Return the [x, y] coordinate for the center point of the cell that contains the specified text.  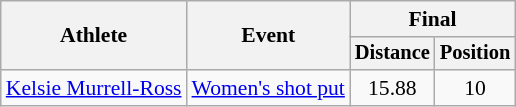
Athlete [94, 36]
15.88 [392, 88]
Women's shot put [268, 88]
Kelsie Murrell-Ross [94, 88]
Final [432, 19]
Position [475, 54]
Distance [392, 54]
10 [475, 88]
Event [268, 36]
